From the cell containing the given text, extract its center point as [X, Y] coordinate. 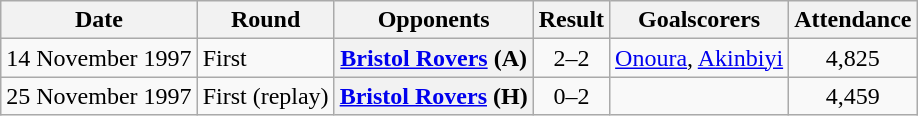
4,459 [853, 96]
Result [571, 20]
Round [266, 20]
First (replay) [266, 96]
Bristol Rovers (H) [434, 96]
Date [99, 20]
25 November 1997 [99, 96]
Onoura, Akinbiyi [700, 58]
4,825 [853, 58]
Attendance [853, 20]
0–2 [571, 96]
First [266, 58]
2–2 [571, 58]
Goalscorers [700, 20]
14 November 1997 [99, 58]
Opponents [434, 20]
Bristol Rovers (A) [434, 58]
